Detect which cell encompasses the target text, then output its [X, Y] center coordinate. 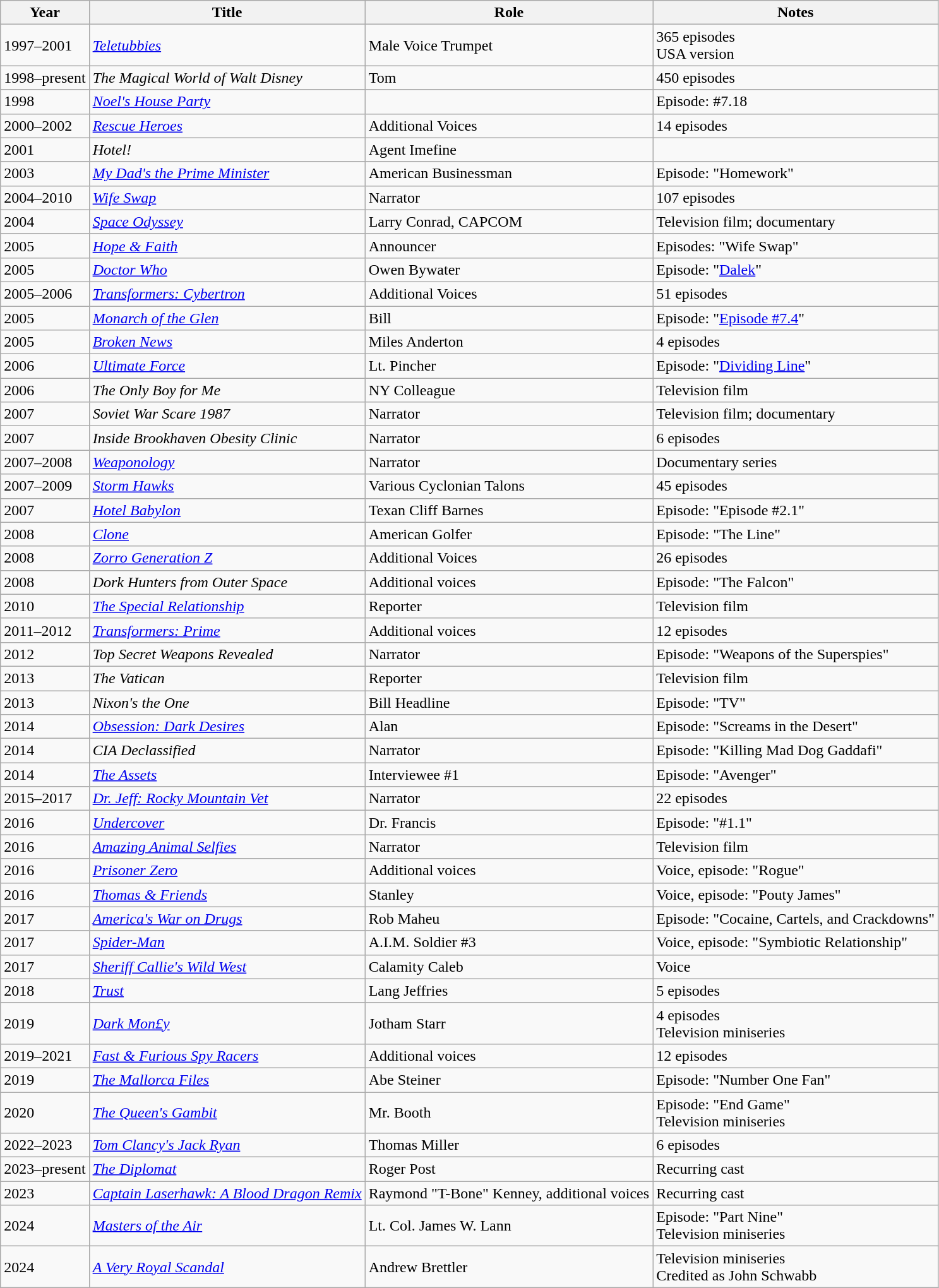
Lt. Pincher [509, 366]
Announcer [509, 246]
Ultimate Force [227, 366]
Year [45, 13]
Episode: "Homework" [796, 174]
5 episodes [796, 991]
Lt. Col. James W. Lann [509, 1226]
Agent Imefine [509, 150]
Space Odyssey [227, 222]
The Only Boy for Me [227, 390]
Prisoner Zero [227, 871]
Thomas & Friends [227, 895]
Weaponology [227, 462]
American Golfer [509, 534]
Bill Headline [509, 703]
Various Cyclonian Talons [509, 486]
Rescue Heroes [227, 126]
2010 [45, 606]
Zorro Generation Z [227, 558]
America's War on Drugs [227, 919]
Episode: "Killing Mad Dog Gaddafi" [796, 751]
Voice [796, 967]
2023–present [45, 1169]
Episode: "Weapons of the Superspies" [796, 654]
Male Voice Trumpet [509, 45]
Spider-Man [227, 943]
365 episodesUSA version [796, 45]
Episode: "The Falcon" [796, 582]
Episode: "Dividing Line" [796, 366]
2003 [45, 174]
2015–2017 [45, 799]
Top Secret Weapons Revealed [227, 654]
Stanley [509, 895]
107 episodes [796, 198]
Title [227, 13]
26 episodes [796, 558]
Wife Swap [227, 198]
The Assets [227, 775]
14 episodes [796, 126]
2019–2021 [45, 1056]
Voice, episode: "Pouty James" [796, 895]
Captain Laserhawk: A Blood Dragon Remix [227, 1193]
Episode: "Part Nine"Television miniseries [796, 1226]
Episode: #7.18 [796, 102]
Jotham Starr [509, 1023]
Alan [509, 727]
2005–2006 [45, 294]
2000–2002 [45, 126]
1998–present [45, 78]
Hotel Babylon [227, 510]
1997–2001 [45, 45]
A.I.M. Soldier #3 [509, 943]
Teletubbies [227, 45]
Hope & Faith [227, 246]
Calamity Caleb [509, 967]
American Businessman [509, 174]
4 episodes [796, 342]
Role [509, 13]
Episode: "End Game"Television miniseries [796, 1112]
Episode: "Screams in the Desert" [796, 727]
Raymond "T-Bone" Kenney, additional voices [509, 1193]
Broken News [227, 342]
Storm Hawks [227, 486]
Tom [509, 78]
2011–2012 [45, 630]
Masters of the Air [227, 1226]
Amazing Animal Selfies [227, 847]
2004 [45, 222]
Interviewee #1 [509, 775]
Transformers: Cybertron [227, 294]
Television miniseriesCredited as John Schwabb [796, 1267]
Dr. Francis [509, 823]
Trust [227, 991]
2022–2023 [45, 1145]
The Diplomat [227, 1169]
Undercover [227, 823]
Inside Brookhaven Obesity Clinic [227, 438]
Dr. Jeff: Rocky Mountain Vet [227, 799]
2007–2009 [45, 486]
Episode: "#1.1" [796, 823]
Episode: "Episode #2.1" [796, 510]
Episode: "Episode #7.4" [796, 318]
A Very Royal Scandal [227, 1267]
NY Colleague [509, 390]
2018 [45, 991]
Obsession: Dark Desires [227, 727]
The Special Relationship [227, 606]
Larry Conrad, CAPCOM [509, 222]
2001 [45, 150]
Fast & Furious Spy Racers [227, 1056]
Mr. Booth [509, 1112]
2004–2010 [45, 198]
450 episodes [796, 78]
Abe Steiner [509, 1080]
Miles Anderton [509, 342]
Transformers: Prime [227, 630]
Andrew Brettler [509, 1267]
Dork Hunters from Outer Space [227, 582]
Dark Mon£y [227, 1023]
Sheriff Callie's Wild West [227, 967]
The Queen's Gambit [227, 1112]
The Magical World of Walt Disney [227, 78]
CIA Declassified [227, 751]
Notes [796, 13]
45 episodes [796, 486]
The Vatican [227, 678]
Thomas Miller [509, 1145]
The Mallorca Files [227, 1080]
Episode: "Cocaine, Cartels, and Crackdowns" [796, 919]
Episode: "Avenger" [796, 775]
Episode: "TV" [796, 703]
2020 [45, 1112]
Rob Maheu [509, 919]
Episode: "The Line" [796, 534]
Clone [227, 534]
Noel's House Party [227, 102]
Episode: "Number One Fan" [796, 1080]
4 episodesTelevision miniseries [796, 1023]
2012 [45, 654]
Roger Post [509, 1169]
Doctor Who [227, 270]
Voice, episode: "Symbiotic Relationship" [796, 943]
Monarch of the Glen [227, 318]
2007–2008 [45, 462]
Owen Bywater [509, 270]
Episodes: "Wife Swap" [796, 246]
Tom Clancy's Jack Ryan [227, 1145]
Hotel! [227, 150]
1998 [45, 102]
22 episodes [796, 799]
2023 [45, 1193]
Lang Jeffries [509, 991]
My Dad's the Prime Minister [227, 174]
Nixon's the One [227, 703]
Soviet War Scare 1987 [227, 414]
Voice, episode: "Rogue" [796, 871]
51 episodes [796, 294]
Episode: "Dalek" [796, 270]
Documentary series [796, 462]
Bill [509, 318]
Texan Cliff Barnes [509, 510]
